Search for the cell housing the specified text and yield its (X, Y) center coordinate. 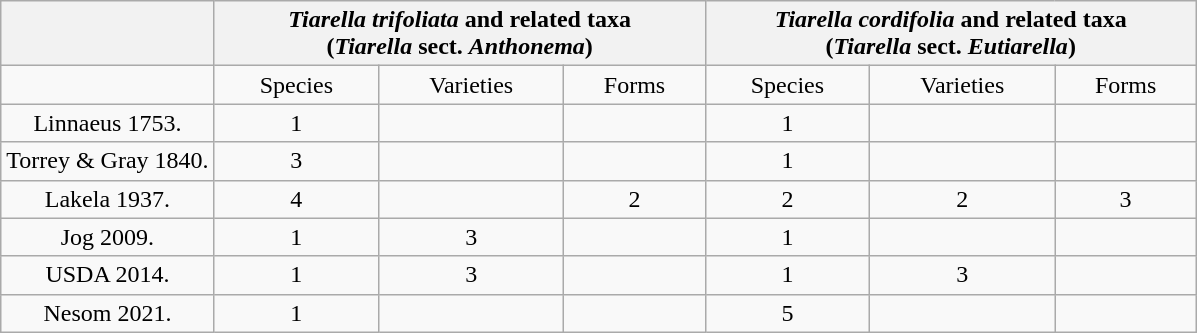
Tiarella cordifolia and related taxa(Tiarella sect. Eutiarella) (950, 34)
Tiarella trifoliata and related taxa(Tiarella sect. Anthonema) (460, 34)
Lakela 1937. (108, 199)
Jog 2009. (108, 237)
4 (296, 199)
5 (788, 313)
Nesom 2021. (108, 313)
Torrey & Gray 1840. (108, 161)
Linnaeus 1753. (108, 123)
USDA 2014. (108, 275)
